Identify which cell holds the provided text, then report its [X, Y] central coordinate. 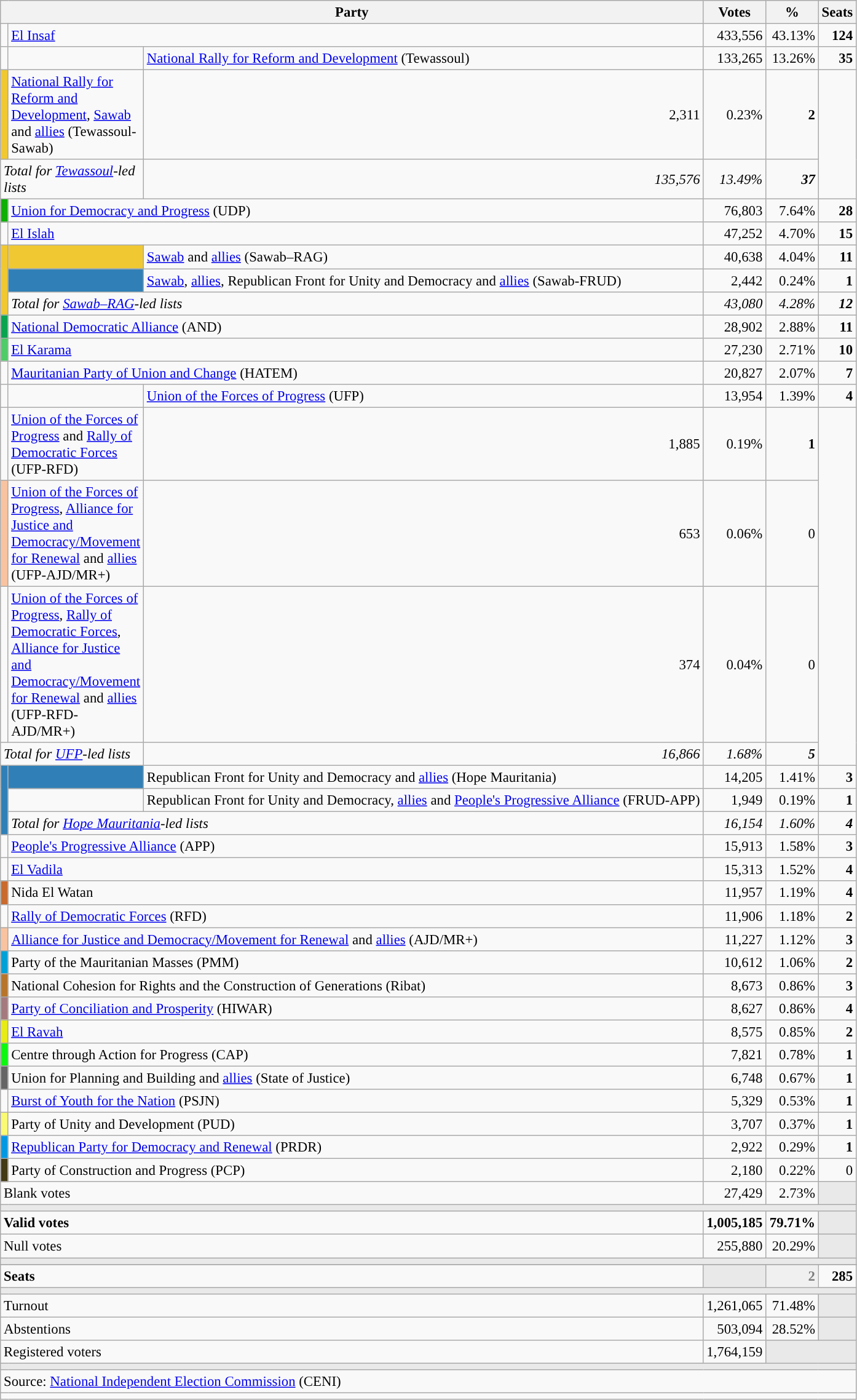
79.71% [792, 1223]
37 [792, 180]
6,748 [735, 1078]
0.67% [792, 1078]
National Democratic Alliance (AND) [355, 327]
% [792, 12]
2,442 [735, 280]
1.58% [792, 846]
Union for Democracy and Progress (UDP) [355, 211]
3,707 [735, 1124]
Source: National Independent Election Commission (CENI) [428, 1382]
1.06% [792, 962]
13,954 [735, 396]
71.48% [792, 1305]
2.71% [792, 349]
Republican Party for Democracy and Renewal (PRDR) [355, 1147]
0.24% [792, 280]
1,005,185 [735, 1223]
4.04% [792, 257]
0.29% [792, 1147]
National Rally for Reform and Development (Tewassoul) [423, 58]
Party of Construction and Progress (PCP) [355, 1171]
374 [423, 664]
1.52% [792, 870]
0.04% [735, 664]
7 [837, 373]
40,638 [735, 257]
Total for Hope Mauritania-led lists [355, 824]
13.49% [735, 180]
0.78% [792, 1055]
Blank votes [352, 1193]
255,880 [735, 1246]
1.12% [792, 939]
43.13% [792, 36]
8,673 [735, 985]
1,261,065 [735, 1305]
Abstentions [352, 1329]
8,575 [735, 1032]
Union for Planning and Building and allies (State of Justice) [355, 1078]
653 [423, 534]
503,094 [735, 1329]
Union of the Forces of Progress and Rally of Democratic Forces (UFP-RFD) [76, 444]
Centre through Action for Progress (CAP) [355, 1055]
20.29% [792, 1246]
76,803 [735, 211]
43,080 [735, 303]
5,329 [735, 1101]
4.28% [792, 303]
15,313 [735, 870]
28,902 [735, 327]
Union of the Forces of Progress (UFP) [423, 396]
Mauritanian Party of Union and Change (HATEM) [355, 373]
15,913 [735, 846]
28 [837, 211]
8,627 [735, 1009]
Rally of Democratic Forces (RFD) [355, 916]
1.68% [735, 754]
El Insaf [355, 36]
2.07% [792, 373]
Sawab and allies (Sawab–RAG) [423, 257]
433,556 [735, 36]
Null votes [352, 1246]
1.19% [792, 893]
12 [837, 303]
1.41% [792, 778]
0.22% [792, 1171]
Party [352, 12]
El Karama [355, 349]
Party of Conciliation and Prosperity (HIWAR) [355, 1009]
Votes [735, 12]
4.70% [792, 234]
285 [837, 1276]
Turnout [352, 1305]
People's Progressive Alliance (APP) [355, 846]
Union of the Forces of Progress, Alliance for Justice and Democracy/Movement for Renewal and allies (UFP-AJD/MR+) [76, 534]
Nida El Watan [355, 893]
1,764,159 [735, 1352]
2,311 [423, 115]
5 [792, 754]
27,429 [735, 1193]
0.37% [792, 1124]
7.64% [792, 211]
El Ravah [355, 1032]
2.73% [792, 1193]
2,180 [735, 1171]
2.88% [792, 327]
1.39% [792, 396]
Union of the Forces of Progress, Rally of Democratic Forces, Alliance for Justice and Democracy/Movement for Renewal and allies (UFP-RFD-AJD/MR+) [76, 664]
1,885 [423, 444]
0.53% [792, 1101]
Republican Front for Unity and Democracy and allies (Hope Mauritania) [423, 778]
1.18% [792, 916]
35 [837, 58]
1.60% [792, 824]
47,252 [735, 234]
Sawab, allies, Republican Front for Unity and Democracy and allies (Sawab-FRUD) [423, 280]
Registered voters [352, 1352]
2,922 [735, 1147]
133,265 [735, 58]
27,230 [735, 349]
Total for Sawab–RAG-led lists [355, 303]
14,205 [735, 778]
0.23% [735, 115]
National Cohesion for Rights and the Construction of Generations (Ribat) [355, 985]
National Rally for Reform and Development, Sawab and allies (Tewassoul-Sawab) [76, 115]
Burst of Youth for the Nation (PSJN) [355, 1101]
0.85% [792, 1032]
1,949 [735, 800]
Republican Front for Unity and Democracy, allies and People's Progressive Alliance (FRUD-APP) [423, 800]
7,821 [735, 1055]
13.26% [792, 58]
Party of the Mauritanian Masses (PMM) [355, 962]
El Vadila [355, 870]
20,827 [735, 373]
Total for UFP-led lists [73, 754]
16,154 [735, 824]
135,576 [423, 180]
Alliance for Justice and Democracy/Movement for Renewal and allies (AJD/MR+) [355, 939]
Valid votes [352, 1223]
Total for Tewassoul-led lists [73, 180]
10 [837, 349]
11,227 [735, 939]
11,906 [735, 916]
15 [837, 234]
11,957 [735, 893]
16,866 [423, 754]
28.52% [792, 1329]
El Islah [355, 234]
10,612 [735, 962]
124 [837, 36]
0.06% [735, 534]
Party of Unity and Development (PUD) [355, 1124]
